Search for the cell housing the specified text and yield its (x, y) center coordinate. 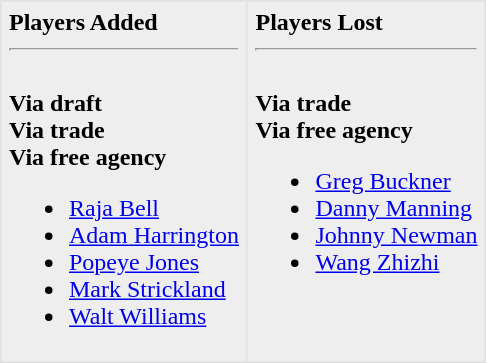
Players Added Via draftVia tradeVia free agencyRaja BellAdam HarringtonPopeye JonesMark StricklandWalt Williams (124, 182)
Players Lost Via tradeVia free agencyGreg BucknerDanny ManningJohnny NewmanWang Zhizhi (366, 182)
